Identify which cell holds the provided text, then report its [x, y] central coordinate. 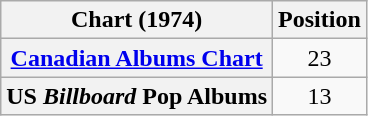
US Billboard Pop Albums [137, 96]
Chart (1974) [137, 20]
23 [320, 58]
13 [320, 96]
Position [320, 20]
Canadian Albums Chart [137, 58]
